Capture the cell that displays the provided text and extract its (x, y) central coordinate. 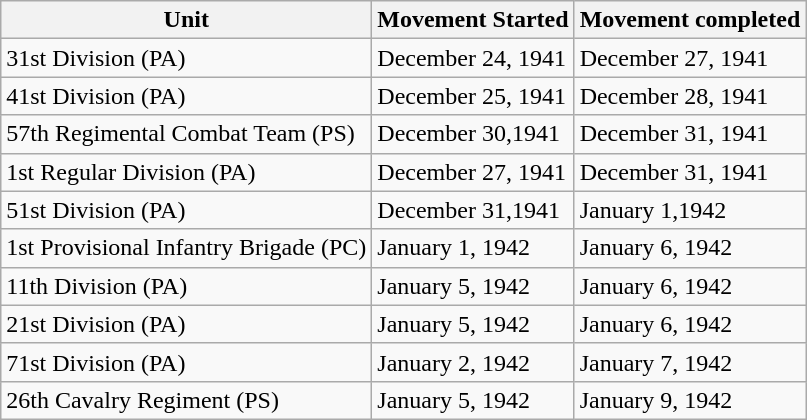
Unit (186, 20)
December 31,1941 (473, 210)
41st Division (PA) (186, 96)
Movement Started (473, 20)
1st Regular Division (PA) (186, 172)
January 7, 1942 (690, 362)
1st Provisional Infantry Brigade (PC) (186, 248)
December 25, 1941 (473, 96)
31st Division (PA) (186, 58)
January 1, 1942 (473, 248)
71st Division (PA) (186, 362)
December 28, 1941 (690, 96)
January 1,1942 (690, 210)
26th Cavalry Regiment (PS) (186, 400)
January 9, 1942 (690, 400)
December 24, 1941 (473, 58)
11th Division (PA) (186, 286)
Movement completed (690, 20)
57th Regimental Combat Team (PS) (186, 134)
December 30,1941 (473, 134)
21st Division (PA) (186, 324)
51st Division (PA) (186, 210)
January 2, 1942 (473, 362)
